Return [x, y] of the center of cell containing provided text 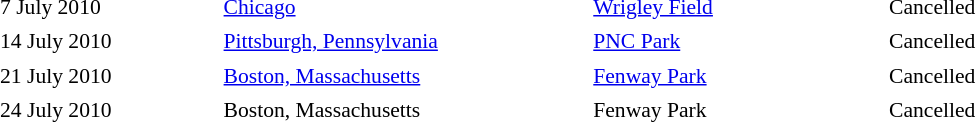
Fenway Park [736, 76]
Pittsburgh, Pennsylvania [404, 42]
PNC Park [736, 42]
Boston, Massachusetts [404, 76]
